Return (X, Y) of the center of cell containing provided text 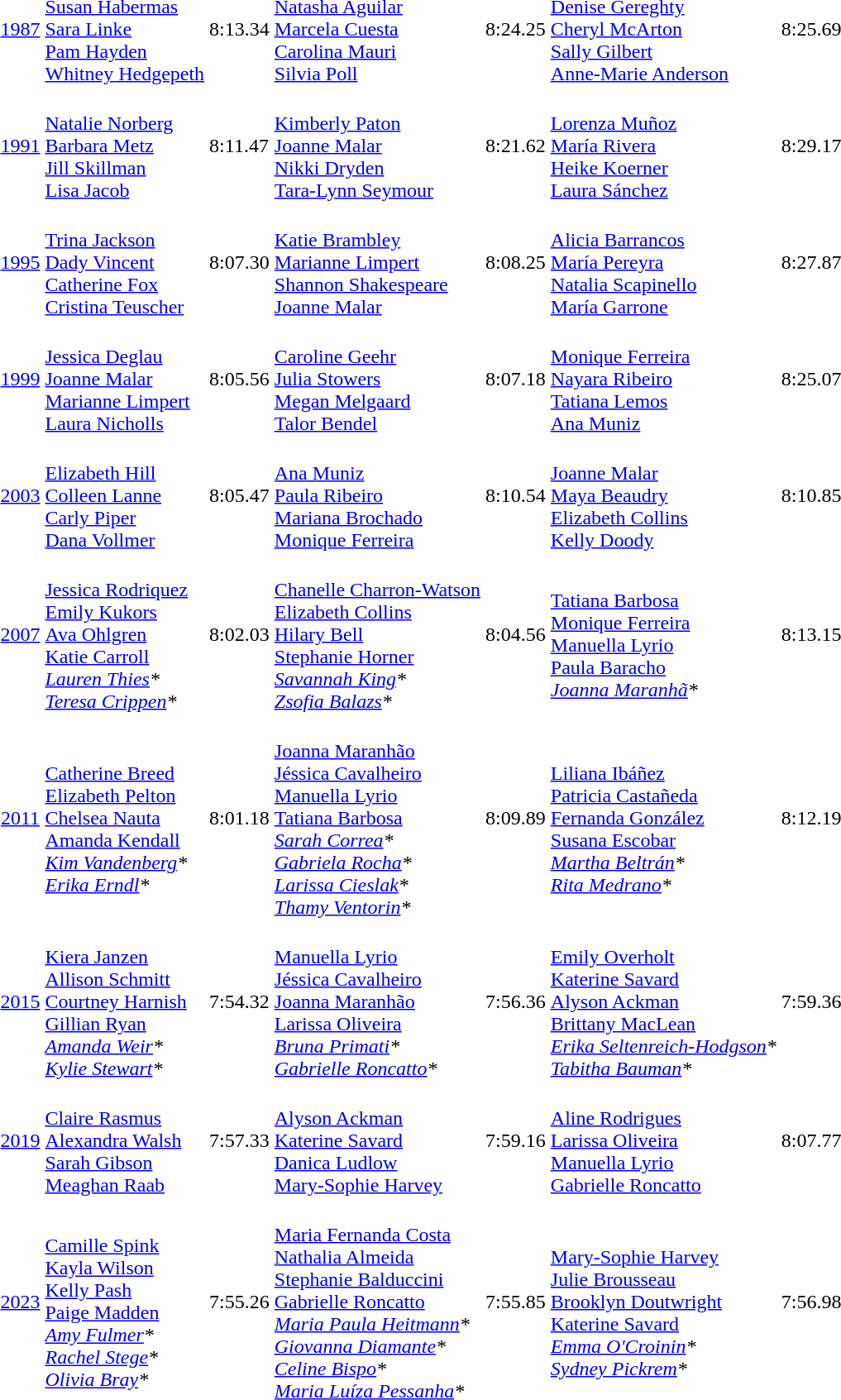
8:08.25 (516, 262)
Jessica RodriquezEmily KukorsAva OhlgrenKatie CarrollLauren Thies*Teresa Crippen* (125, 634)
Aline RodriguesLarissa OliveiraManuella LyrioGabrielle Roncatto (663, 1140)
8:05.56 (240, 379)
Liliana IbáñezPatricia CastañedaFernanda GonzálezSusana EscobarMartha Beltrán*Rita Medrano* (663, 818)
Chanelle Charron-WatsonElizabeth CollinsHilary BellStephanie HornerSavannah King*Zsofia Balazs* (377, 634)
7:59.16 (516, 1140)
Emily OverholtKaterine SavardAlyson AckmanBrittany MacLeanErika Seltenreich-Hodgson*Tabitha Bauman* (663, 1001)
7:54.32 (240, 1001)
Alicia BarrancosMaría PereyraNatalia ScapinelloMaría Garrone (663, 262)
Caroline GeehrJulia StowersMegan MelgaardTalor Bendel (377, 379)
Kimberly PatonJoanne MalarNikki DrydenTara-Lynn Seymour (377, 146)
8:21.62 (516, 146)
Joanna MaranhãoJéssica CavalheiroManuella LyrioTatiana BarbosaSarah Correa*Gabriela Rocha*Larissa Cieslak*Thamy Ventorin* (377, 818)
8:04.56 (516, 634)
Trina JacksonDady VincentCatherine FoxCristina Teuscher (125, 262)
8:09.89 (516, 818)
Kiera JanzenAllison SchmittCourtney HarnishGillian RyanAmanda Weir*Kylie Stewart* (125, 1001)
Katie BrambleyMarianne LimpertShannon ShakespeareJoanne Malar (377, 262)
8:07.30 (240, 262)
Tatiana BarbosaMonique FerreiraManuella LyrioPaula BarachoJoanna Maranhã* (663, 634)
Claire RasmusAlexandra WalshSarah GibsonMeaghan Raab (125, 1140)
7:56.36 (516, 1001)
Ana MunizPaula RibeiroMariana BrochadoMonique Ferreira (377, 495)
8:11.47 (240, 146)
Jessica DeglauJoanne MalarMarianne LimpertLaura Nicholls (125, 379)
Manuella LyrioJéssica CavalheiroJoanna MaranhãoLarissa OliveiraBruna Primati*Gabrielle Roncatto* (377, 1001)
8:07.18 (516, 379)
Monique FerreiraNayara RibeiroTatiana LemosAna Muniz (663, 379)
Joanne MalarMaya BeaudryElizabeth CollinsKelly Doody (663, 495)
8:02.03 (240, 634)
8:01.18 (240, 818)
Elizabeth HillColleen LanneCarly PiperDana Vollmer (125, 495)
7:57.33 (240, 1140)
Catherine BreedElizabeth PeltonChelsea NautaAmanda KendallKim Vandenberg*Erika Erndl* (125, 818)
8:05.47 (240, 495)
8:10.54 (516, 495)
Natalie NorbergBarbara MetzJill SkillmanLisa Jacob (125, 146)
Lorenza MuñozMaría RiveraHeike KoernerLaura Sánchez (663, 146)
Alyson AckmanKaterine SavardDanica LudlowMary-Sophie Harvey (377, 1140)
